Detect which cell encompasses the target text, then output its (X, Y) center coordinate. 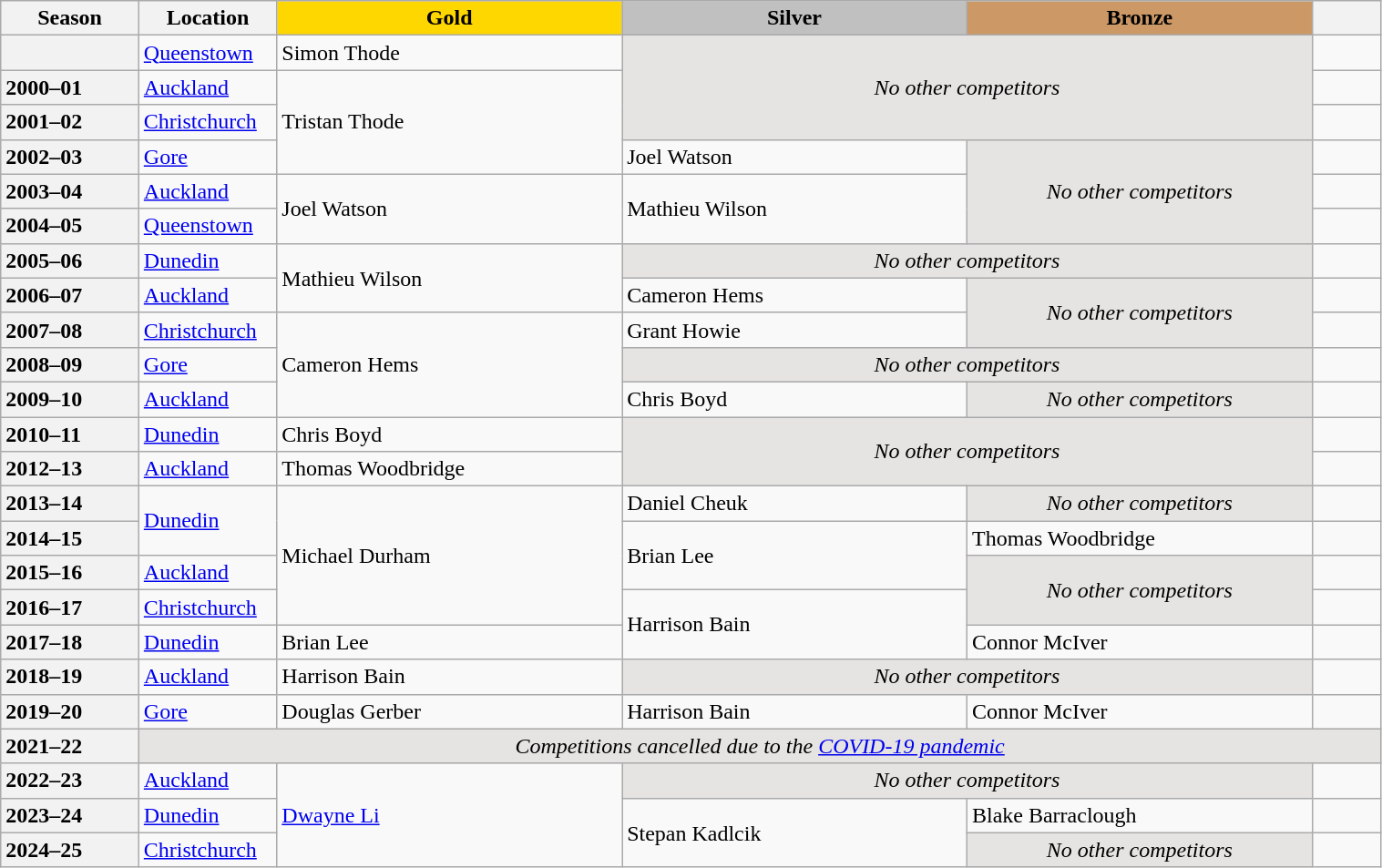
2004–05 (70, 226)
2019–20 (70, 711)
2003–04 (70, 191)
Bronze (1139, 18)
Competitions cancelled due to the COVID-19 pandemic (760, 746)
2006–07 (70, 295)
2017–18 (70, 642)
2010–11 (70, 434)
Grant Howie (794, 330)
2021–22 (70, 746)
2012–13 (70, 469)
2013–14 (70, 504)
2009–10 (70, 399)
Silver (794, 18)
Dwayne Li (450, 815)
2023–24 (70, 815)
2015–16 (70, 573)
Simon Thode (450, 53)
2016–17 (70, 608)
2014–15 (70, 538)
Location (208, 18)
2000–01 (70, 87)
Daniel Cheuk (794, 504)
Stepan Kadlcik (794, 832)
2007–08 (70, 330)
2022–23 (70, 781)
Blake Barraclough (1139, 815)
2005–06 (70, 260)
Gold (450, 18)
2008–09 (70, 364)
Douglas Gerber (450, 711)
Tristan Thode (450, 122)
2001–02 (70, 122)
Michael Durham (450, 556)
2018–19 (70, 677)
2002–03 (70, 157)
Season (70, 18)
2024–25 (70, 850)
